Provide the [X, Y] coordinate of the cell's center where the given text is located.  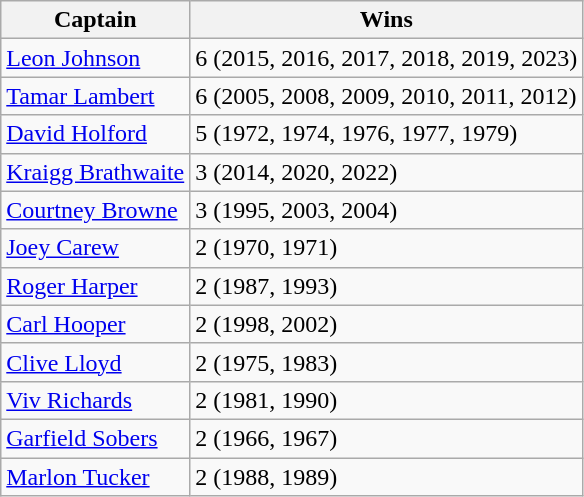
Joey Carew [96, 248]
Kraigg Brathwaite [96, 172]
Clive Lloyd [96, 362]
Carl Hooper [96, 324]
2 (1966, 1967) [386, 438]
Tamar Lambert [96, 96]
Garfield Sobers [96, 438]
David Holford [96, 134]
Wins [386, 20]
Viv Richards [96, 400]
2 (1987, 1993) [386, 286]
Captain [96, 20]
6 (2005, 2008, 2009, 2010, 2011, 2012) [386, 96]
Marlon Tucker [96, 477]
Courtney Browne [96, 210]
2 (1998, 2002) [386, 324]
2 (1970, 1971) [386, 248]
Roger Harper [96, 286]
2 (1988, 1989) [386, 477]
3 (2014, 2020, 2022) [386, 172]
3 (1995, 2003, 2004) [386, 210]
5 (1972, 1974, 1976, 1977, 1979) [386, 134]
6 (2015, 2016, 2017, 2018, 2019, 2023) [386, 58]
Leon Johnson [96, 58]
2 (1981, 1990) [386, 400]
2 (1975, 1983) [386, 362]
